Return the (x, y) coordinate for the center point of the cell that contains the specified text.  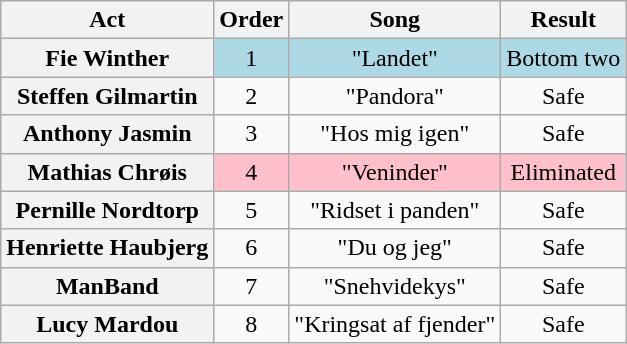
4 (252, 172)
8 (252, 324)
5 (252, 210)
Bottom two (564, 58)
"Pandora" (395, 96)
Order (252, 20)
3 (252, 134)
Eliminated (564, 172)
7 (252, 286)
Result (564, 20)
Henriette Haubjerg (108, 248)
ManBand (108, 286)
1 (252, 58)
"Ridset i panden" (395, 210)
Pernille Nordtorp (108, 210)
Anthony Jasmin (108, 134)
"Veninder" (395, 172)
Song (395, 20)
"Kringsat af fjender" (395, 324)
"Du og jeg" (395, 248)
Lucy Mardou (108, 324)
"Snehvidekys" (395, 286)
"Landet" (395, 58)
"Hos mig igen" (395, 134)
Mathias Chrøis (108, 172)
Steffen Gilmartin (108, 96)
6 (252, 248)
Fie Winther (108, 58)
2 (252, 96)
Act (108, 20)
